From the cell containing the given text, extract its center point as (X, Y) coordinate. 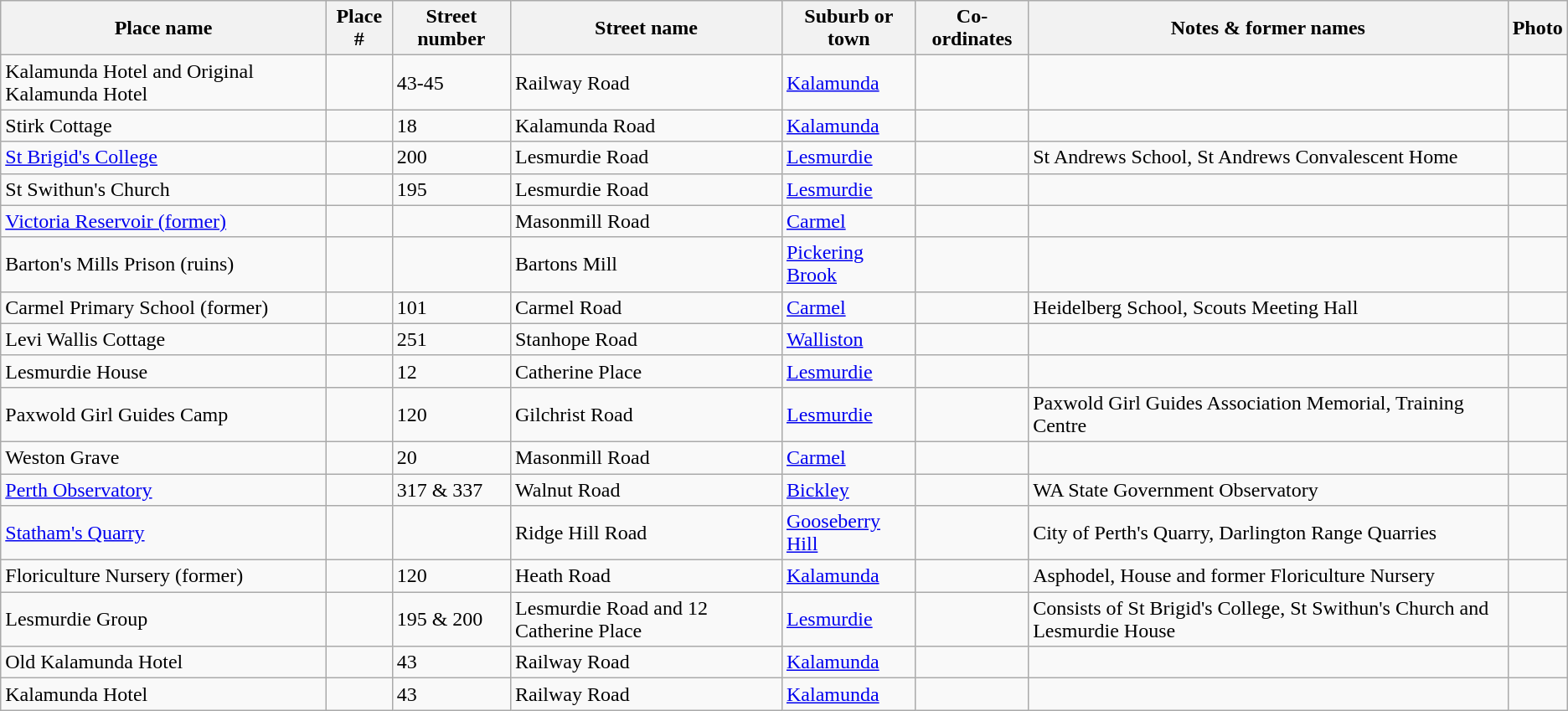
101 (451, 307)
Photo (1538, 28)
Street number (451, 28)
18 (451, 126)
Suburb or town (848, 28)
Gilchrist Road (646, 414)
20 (451, 457)
Kalamunda Road (646, 126)
Bartons Mill (646, 265)
Barton's Mills Prison (ruins) (164, 265)
Stanhope Road (646, 339)
Carmel Road (646, 307)
St Swithun's Church (164, 189)
Stirk Cottage (164, 126)
195 & 200 (451, 620)
Bickley (848, 490)
Carmel Primary School (former) (164, 307)
Notes & former names (1268, 28)
Lesmurdie Road and 12 Catherine Place (646, 620)
Heidelberg School, Scouts Meeting Hall (1268, 307)
Street name (646, 28)
Paxwold Girl Guides Camp (164, 414)
Kalamunda Hotel (164, 694)
Perth Observatory (164, 490)
Heath Road (646, 576)
195 (451, 189)
Victoria Reservoir (former) (164, 221)
Walnut Road (646, 490)
Floriculture Nursery (former) (164, 576)
Old Kalamunda Hotel (164, 662)
317 & 337 (451, 490)
Ridge Hill Road (646, 533)
St Brigid's College (164, 157)
Co-ordinates (972, 28)
Lesmurdie Group (164, 620)
Gooseberry Hill (848, 533)
City of Perth's Quarry, Darlington Range Quarries (1268, 533)
200 (451, 157)
Consists of St Brigid's College, St Swithun's Church and Lesmurdie House (1268, 620)
Levi Wallis Cottage (164, 339)
Place # (358, 28)
Pickering Brook (848, 265)
Statham's Quarry (164, 533)
Kalamunda Hotel and Original Kalamunda Hotel (164, 82)
WA State Government Observatory (1268, 490)
Walliston (848, 339)
Place name (164, 28)
St Andrews School, St Andrews Convalescent Home (1268, 157)
43-45 (451, 82)
Lesmurdie House (164, 371)
12 (451, 371)
Paxwold Girl Guides Association Memorial, Training Centre (1268, 414)
Weston Grave (164, 457)
251 (451, 339)
Asphodel, House and former Floriculture Nursery (1268, 576)
Catherine Place (646, 371)
